Return the (x, y) coordinate for the center point of the cell that contains the specified text.  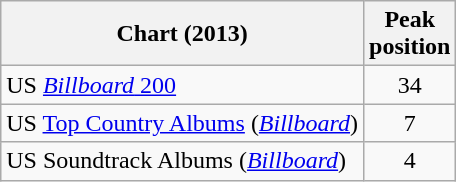
US Top Country Albums (Billboard) (182, 123)
4 (410, 161)
US Soundtrack Albums (Billboard) (182, 161)
7 (410, 123)
Chart (2013) (182, 34)
Peakposition (410, 34)
34 (410, 85)
US Billboard 200 (182, 85)
